Scan for the cell matching the given text and deliver its (X, Y) coordinate at center. 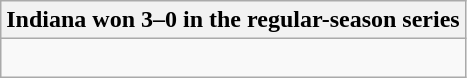
Indiana won 3–0 in the regular-season series (233, 20)
